Scan for the cell matching the given text and deliver its (X, Y) coordinate at center. 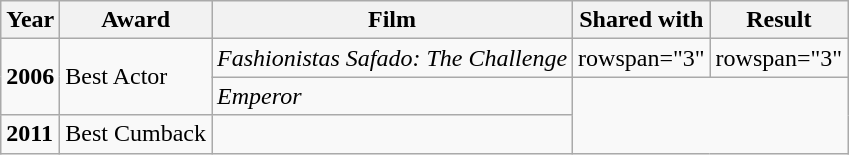
Award (136, 20)
Year (30, 20)
Emperor (392, 96)
2011 (30, 134)
Film (392, 20)
Shared with (642, 20)
Fashionistas Safado: The Challenge (392, 58)
2006 (30, 77)
Best Cumback (136, 134)
Best Actor (136, 77)
Result (779, 20)
